Extract the [X, Y] coordinate from the center of the cell holding the provided text.  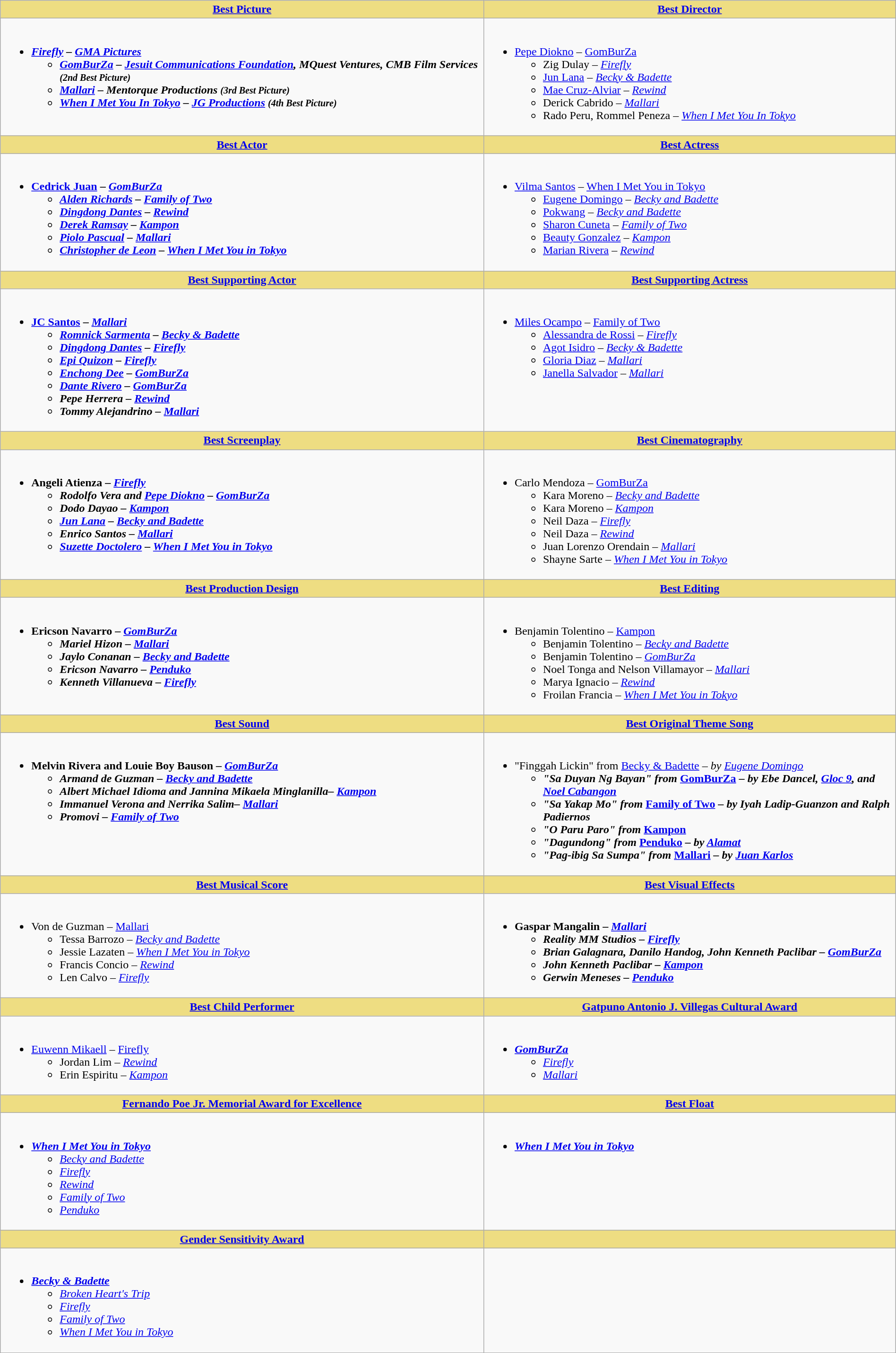
Von de Guzman – MallariTessa Barrozo – Becky and BadetteJessie Lazaten – When I Met You in TokyoFrancis Concio – RewindLen Calvo – Firefly [242, 946]
Best Actor [242, 145]
Best Child Performer [242, 1007]
When I Met You in TokyoBecky and BadetteFireflyRewindFamily of TwoPenduko [242, 1172]
When I Met You in Tokyo [689, 1172]
Gender Sensitivity Award [242, 1239]
Best Director [689, 9]
GomBurZaFireflyMallari [689, 1056]
Best Float [689, 1104]
Becky & BadetteBroken Heart's TripFireflyFamily of TwoWhen I Met You in Tokyo [242, 1301]
Best Production Design [242, 588]
Best Musical Score [242, 884]
Best Actress [689, 145]
Best Visual Effects [689, 884]
Best Screenplay [242, 440]
Best Cinematography [689, 440]
Best Supporting Actor [242, 280]
Best Sound [242, 724]
Best Original Theme Song [689, 724]
Fernando Poe Jr. Memorial Award for Excellence [242, 1104]
Best Editing [689, 588]
Ericson Navarro – GomBurZaMariel Hizon – MallariJaylo Conanan – Becky and BadetteEricson Navarro – PendukoKenneth Villanueva – Firefly [242, 656]
Miles Ocampo – Family of TwoAlessandra de Rossi – FireflyAgot Isidro – Becky & BadetteGloria Diaz – MallariJanella Salvador – Mallari [689, 360]
Best Picture [242, 9]
Best Supporting Actress [689, 280]
Euwenn Mikaell – FireflyJordan Lim – RewindErin Espiritu – Kampon [242, 1056]
Gatpuno Antonio J. Villegas Cultural Award [689, 1007]
